Pinpoint the cell where the given text exists, returning its [X, Y] midpoint coordinate. 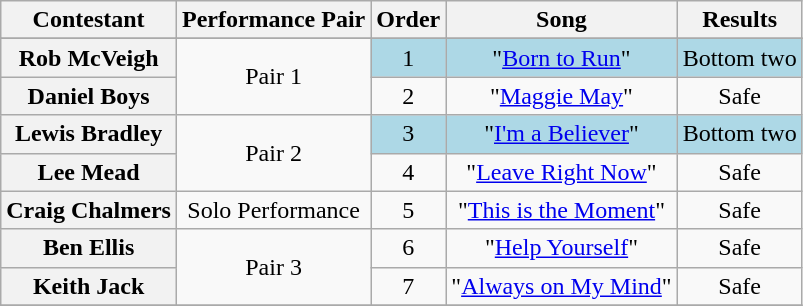
4 [408, 172]
Craig Chalmers [89, 210]
Order [408, 20]
Contestant [89, 20]
Pair 1 [273, 77]
Keith Jack [89, 286]
Song [562, 20]
Rob McVeigh [89, 58]
6 [408, 248]
Pair 2 [273, 153]
"Leave Right Now" [562, 172]
2 [408, 96]
5 [408, 210]
Daniel Boys [89, 96]
Ben Ellis [89, 248]
"Always on My Mind" [562, 286]
Lee Mead [89, 172]
"Help Yourself" [562, 248]
Lewis Bradley [89, 134]
1 [408, 58]
Performance Pair [273, 20]
"I'm a Believer" [562, 134]
7 [408, 286]
Results [740, 20]
3 [408, 134]
"This is the Moment" [562, 210]
"Born to Run" [562, 58]
Pair 3 [273, 267]
Solo Performance [273, 210]
"Maggie May" [562, 96]
